From the cell containing the given text, extract its center point as [X, Y] coordinate. 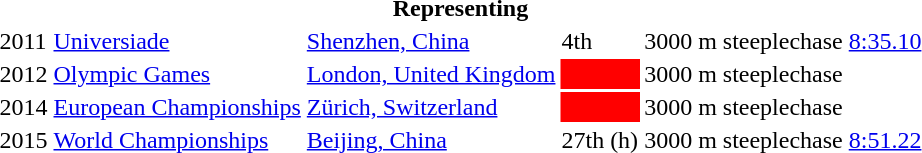
London, United Kingdom [431, 74]
Shenzhen, China [431, 41]
Zürich, Switzerland [431, 107]
4th [600, 41]
Olympic Games [177, 74]
European Championships [177, 107]
Universiade [177, 41]
